Pinpoint the cell where the given text exists, returning its [x, y] midpoint coordinate. 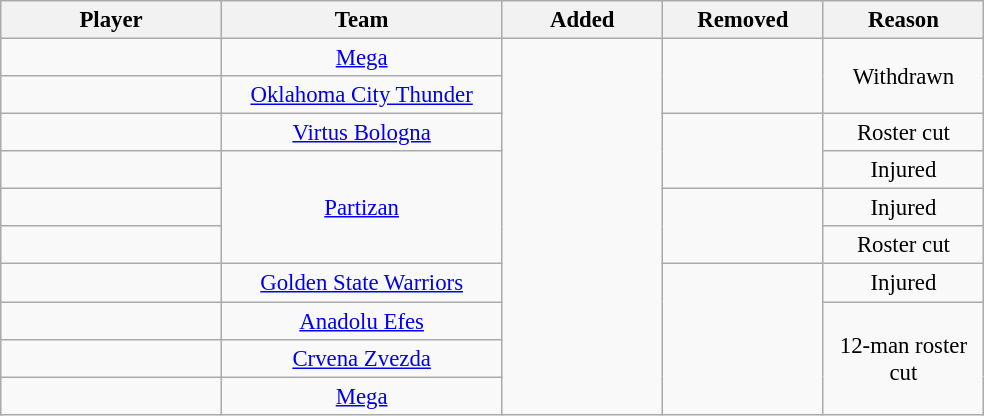
Partizan [362, 208]
Golden State Warriors [362, 283]
12-man roster cut [904, 358]
Virtus Bologna [362, 133]
Withdrawn [904, 76]
Crvena Zvezda [362, 358]
Reason [904, 20]
Team [362, 20]
Anadolu Efes [362, 321]
Added [582, 20]
Player [112, 20]
Removed [744, 20]
Oklahoma City Thunder [362, 95]
